Scan for the cell matching the given text and deliver its (x, y) coordinate at center. 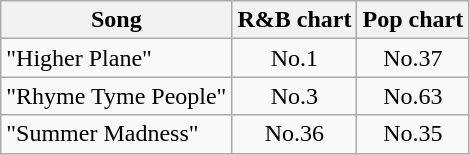
No.3 (294, 96)
R&B chart (294, 20)
"Rhyme Tyme People" (116, 96)
Song (116, 20)
"Summer Madness" (116, 134)
No.36 (294, 134)
No.63 (413, 96)
"Higher Plane" (116, 58)
No.1 (294, 58)
Pop chart (413, 20)
No.35 (413, 134)
No.37 (413, 58)
